Search for the cell housing the specified text and yield its (x, y) center coordinate. 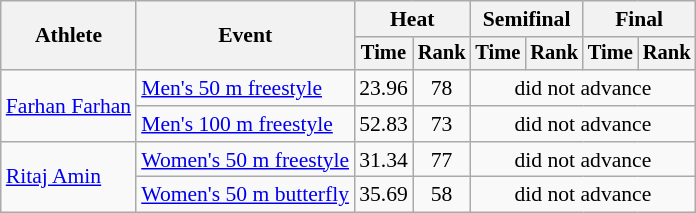
Final (639, 19)
78 (442, 88)
Semifinal (526, 19)
58 (442, 195)
Heat (412, 19)
31.34 (384, 160)
Farhan Farhan (68, 106)
73 (442, 124)
Women's 50 m butterfly (245, 195)
23.96 (384, 88)
Men's 50 m freestyle (245, 88)
Men's 100 m freestyle (245, 124)
52.83 (384, 124)
77 (442, 160)
Event (245, 36)
Women's 50 m freestyle (245, 160)
Ritaj Amin (68, 178)
35.69 (384, 195)
Athlete (68, 36)
